Find where the given text appears and provide that cell's center as [X, Y] coordinate. 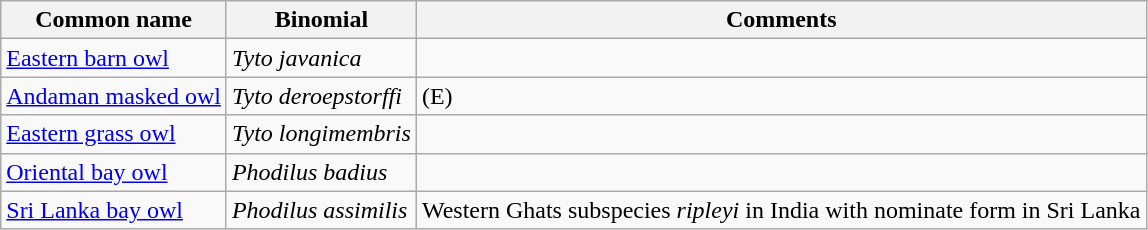
(E) [781, 96]
Andaman masked owl [114, 96]
Phodilus badius [321, 172]
Eastern grass owl [114, 134]
Common name [114, 20]
Oriental bay owl [114, 172]
Eastern barn owl [114, 58]
Sri Lanka bay owl [114, 210]
Tyto deroepstorffi [321, 96]
Binomial [321, 20]
Western Ghats subspecies ripleyi in India with nominate form in Sri Lanka [781, 210]
Tyto javanica [321, 58]
Tyto longimembris [321, 134]
Comments [781, 20]
Phodilus assimilis [321, 210]
